Output the (x, y) coordinate of the center of the cell containing the given text.  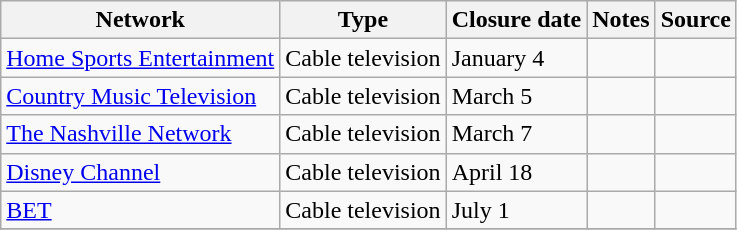
Country Music Television (140, 96)
April 18 (516, 172)
Network (140, 20)
January 4 (516, 58)
BET (140, 210)
Notes (621, 20)
July 1 (516, 210)
Closure date (516, 20)
Disney Channel (140, 172)
March 5 (516, 96)
Home Sports Entertainment (140, 58)
Type (363, 20)
The Nashville Network (140, 134)
Source (696, 20)
March 7 (516, 134)
